From the cell containing the given text, extract its center point as (X, Y) coordinate. 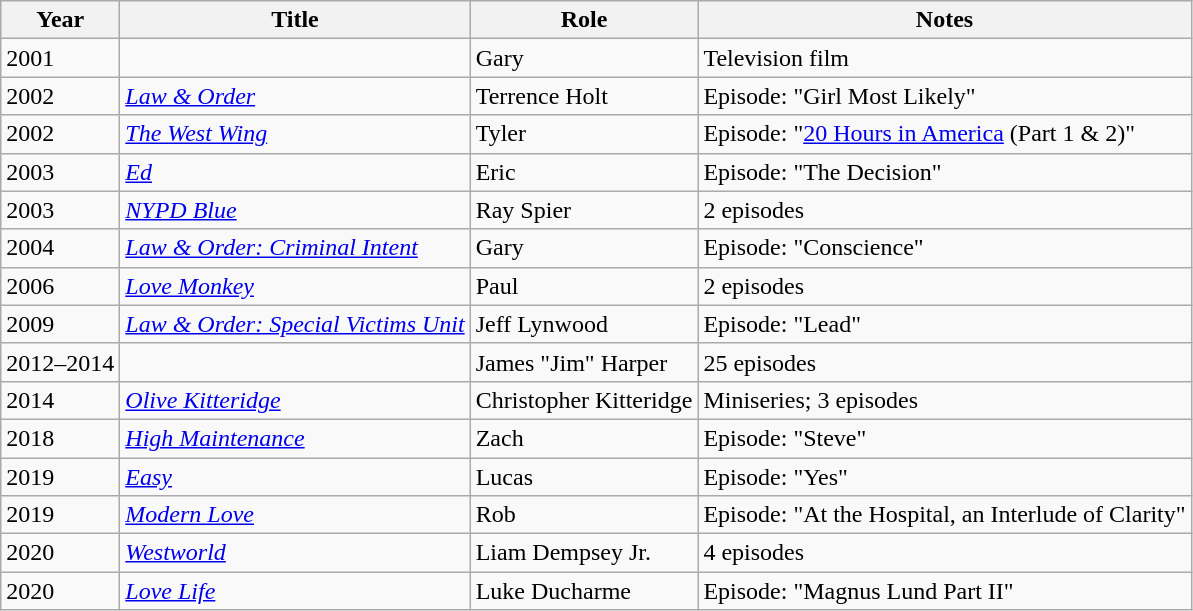
High Maintenance (295, 438)
2001 (60, 58)
2014 (60, 400)
Episode: "Lead" (944, 324)
2009 (60, 324)
Love Monkey (295, 286)
Law & Order: Special Victims Unit (295, 324)
James "Jim" Harper (584, 362)
25 episodes (944, 362)
4 episodes (944, 553)
Episode: "The Decision" (944, 172)
Episode: "Girl Most Likely" (944, 96)
Episode: "20 Hours in America (Part 1 & 2)" (944, 134)
Role (584, 20)
Luke Ducharme (584, 591)
Episode: "Conscience" (944, 248)
Terrence Holt (584, 96)
Easy (295, 477)
Notes (944, 20)
Paul (584, 286)
Lucas (584, 477)
Love Life (295, 591)
Episode: "Magnus Lund Part II" (944, 591)
2018 (60, 438)
Episode: "Yes" (944, 477)
Law & Order: Criminal Intent (295, 248)
2004 (60, 248)
2012–2014 (60, 362)
Television film (944, 58)
Miniseries; 3 episodes (944, 400)
Jeff Lynwood (584, 324)
Year (60, 20)
2006 (60, 286)
Modern Love (295, 515)
NYPD Blue (295, 210)
The West Wing (295, 134)
Eric (584, 172)
Law & Order (295, 96)
Episode: "At the Hospital, an Interlude of Clarity" (944, 515)
Christopher Kitteridge (584, 400)
Episode: "Steve" (944, 438)
Title (295, 20)
Olive Kitteridge (295, 400)
Zach (584, 438)
Ray Spier (584, 210)
Ed (295, 172)
Liam Dempsey Jr. (584, 553)
Tyler (584, 134)
Westworld (295, 553)
Rob (584, 515)
